Return [x, y] of the center of cell containing provided text 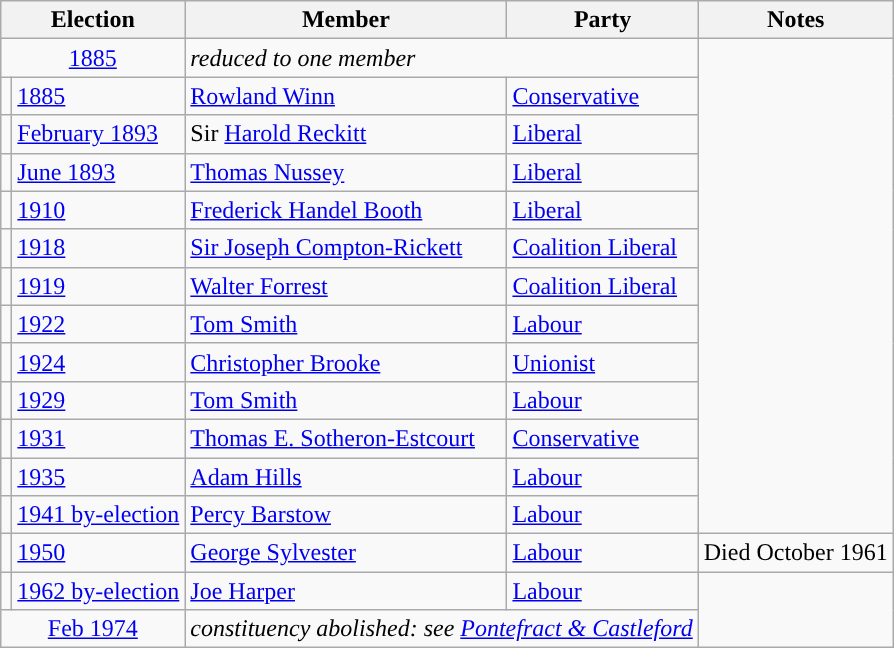
1929 [98, 400]
Died October 1961 [796, 553]
June 1893 [98, 172]
Sir Joseph Compton-Rickett [346, 248]
Election [93, 20]
Adam Hills [346, 477]
Walter Forrest [346, 286]
Notes [796, 20]
Party [602, 20]
1931 [98, 438]
George Sylvester [346, 553]
Joe Harper [346, 591]
Sir Harold Reckitt [346, 134]
1935 [98, 477]
Percy Barstow [346, 515]
Unionist [602, 362]
1924 [98, 362]
Thomas Nussey [346, 172]
1941 by-election [98, 515]
1922 [98, 324]
constituency abolished: see Pontefract & Castleford [442, 629]
1962 by-election [98, 591]
Rowland Winn [346, 96]
Member [346, 20]
Thomas E. Sotheron-Estcourt [346, 438]
Feb 1974 [93, 629]
1919 [98, 286]
1918 [98, 248]
Frederick Handel Booth [346, 210]
Christopher Brooke [346, 362]
reduced to one member [442, 58]
February 1893 [98, 134]
1950 [98, 553]
1910 [98, 210]
